Locate the cell with the specified text and output its [X, Y] center coordinate. 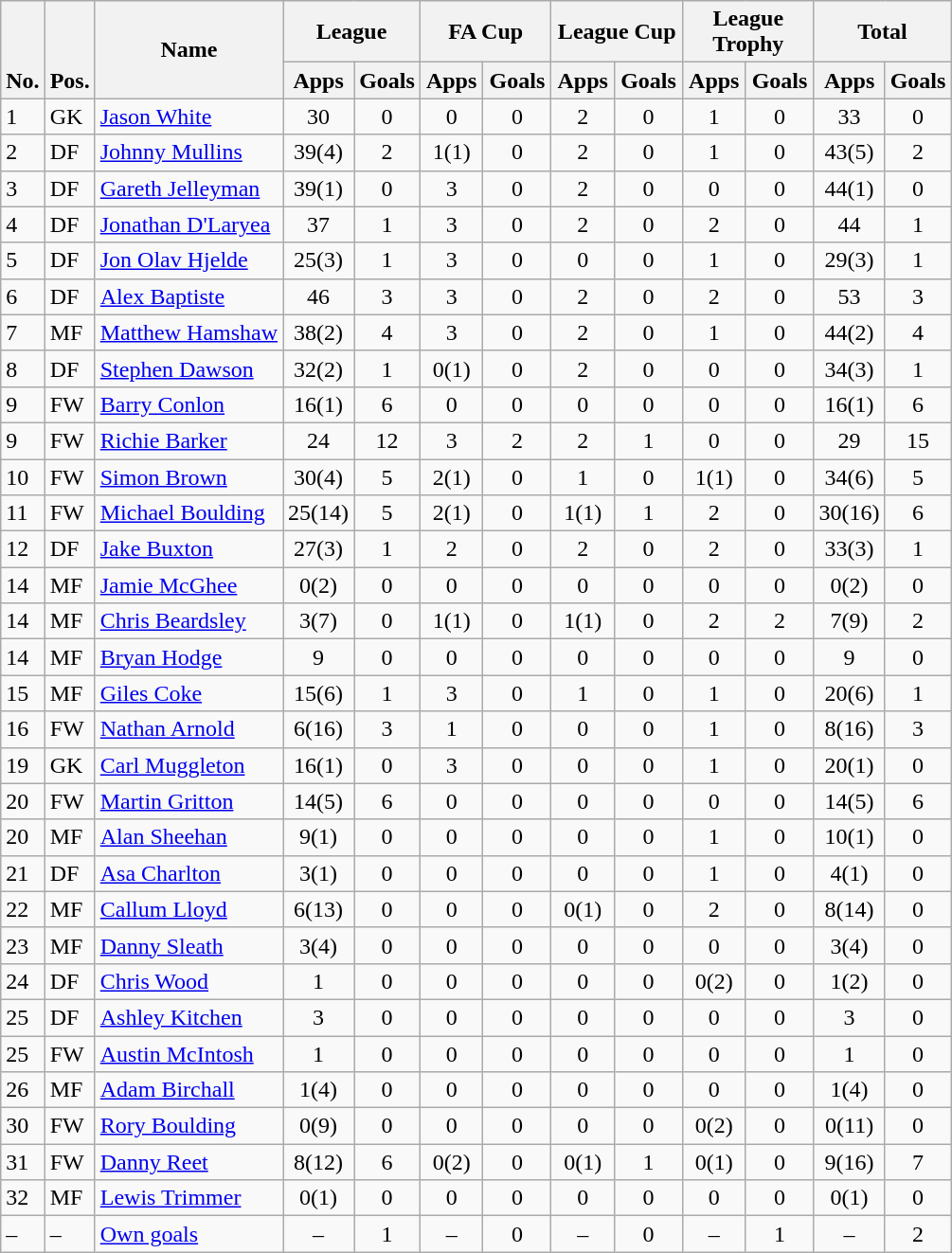
11 [23, 513]
16 [23, 729]
Martin Gritton [189, 801]
30(4) [318, 476]
Stephen Dawson [189, 368]
0(9) [318, 1126]
Giles Coke [189, 693]
Adam Birchall [189, 1090]
23 [23, 945]
10(1) [849, 837]
Own goals [189, 1234]
32(2) [318, 368]
7(9) [849, 621]
Jonathan D'Laryea [189, 224]
Jake Buxton [189, 549]
Chris Wood [189, 981]
26 [23, 1090]
3(7) [318, 621]
29 [849, 440]
Jon Olav Hjelde [189, 260]
Callum Lloyd [189, 909]
44 [849, 224]
Alan Sheehan [189, 837]
Richie Barker [189, 440]
37 [318, 224]
4(1) [849, 873]
No. [23, 49]
Total [883, 32]
10 [23, 476]
Austin McIntosh [189, 1054]
9(1) [318, 837]
League Trophy [748, 32]
FA Cup [485, 32]
Pos. [70, 49]
9(16) [849, 1162]
Alex Baptiste [189, 296]
27(3) [318, 549]
32 [23, 1198]
3(1) [318, 873]
20(1) [849, 765]
Lewis Trimmer [189, 1198]
6(16) [318, 729]
44(1) [849, 188]
Barry Conlon [189, 404]
20(6) [849, 693]
League Cup [618, 32]
19 [23, 765]
43(5) [849, 152]
33 [849, 116]
34(6) [849, 476]
Gareth Jelleyman [189, 188]
Asa Charlton [189, 873]
22 [23, 909]
1(2) [849, 981]
Jason White [189, 116]
25(3) [318, 260]
Bryan Hodge [189, 657]
Ashley Kitchen [189, 1017]
30(16) [849, 513]
Danny Sleath [189, 945]
League [352, 32]
Name [189, 49]
31 [23, 1162]
Johnny Mullins [189, 152]
Carl Muggleton [189, 765]
8(16) [849, 729]
Simon Brown [189, 476]
39(4) [318, 152]
38(2) [318, 332]
Nathan Arnold [189, 729]
0(11) [849, 1126]
Michael Boulding [189, 513]
15(6) [318, 693]
25(14) [318, 513]
34(3) [849, 368]
46 [318, 296]
6(13) [318, 909]
44(2) [849, 332]
53 [849, 296]
29(3) [849, 260]
Matthew Hamshaw [189, 332]
33(3) [849, 549]
8 [23, 368]
8(12) [318, 1162]
Jamie McGhee [189, 585]
Chris Beardsley [189, 621]
Danny Reet [189, 1162]
Rory Boulding [189, 1126]
39(1) [318, 188]
8(14) [849, 909]
21 [23, 873]
